Find where the given text appears and provide that cell's center as [x, y] coordinate. 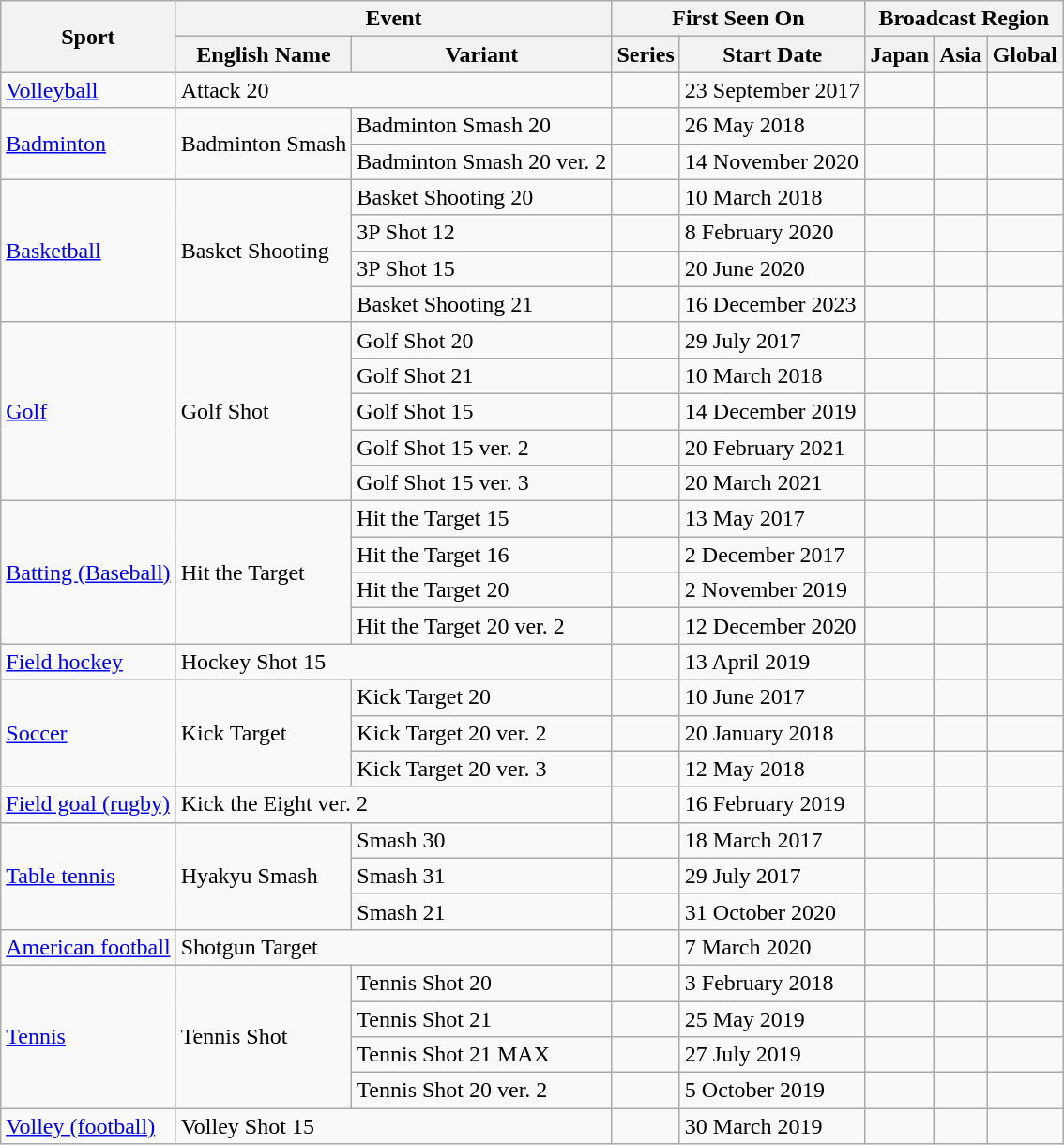
20 June 2020 [772, 268]
Golf Shot 20 [482, 340]
23 September 2017 [772, 90]
Golf Shot [264, 411]
Tennis Shot 20 ver. 2 [482, 1091]
20 March 2021 [772, 483]
Badminton [88, 144]
Start Date [772, 54]
2 November 2019 [772, 590]
13 May 2017 [772, 519]
Kick Target 20 ver. 2 [482, 733]
16 February 2019 [772, 804]
Badminton Smash 20 ver. 2 [482, 161]
Event [394, 19]
Kick Target 20 ver. 3 [482, 769]
Kick the Eight ver. 2 [394, 804]
Shotgun Target [394, 947]
Table tennis [88, 876]
Soccer [88, 733]
7 March 2020 [772, 947]
31 October 2020 [772, 911]
13 April 2019 [772, 662]
Kick Target [264, 733]
Badminton Smash [264, 144]
12 May 2018 [772, 769]
Basketball [88, 251]
10 June 2017 [772, 697]
Volley Shot 15 [394, 1126]
14 December 2019 [772, 411]
18 March 2017 [772, 840]
8 February 2020 [772, 233]
Field goal (rugby) [88, 804]
Tennis Shot [264, 1036]
Hit the Target 20 [482, 590]
Smash 31 [482, 876]
Broadcast Region [965, 19]
3 February 2018 [772, 983]
Tennis Shot 21 [482, 1018]
25 May 2019 [772, 1018]
Smash 30 [482, 840]
Golf Shot 15 ver. 2 [482, 448]
Global [1025, 54]
Hockey Shot 15 [394, 662]
Golf Shot 21 [482, 375]
30 March 2019 [772, 1126]
Hit the Target 15 [482, 519]
Variant [482, 54]
Hit the Target 16 [482, 555]
Golf Shot 15 [482, 411]
16 December 2023 [772, 304]
Field hockey [88, 662]
14 November 2020 [772, 161]
Golf [88, 411]
12 December 2020 [772, 626]
3P Shot 12 [482, 233]
First Seen On [738, 19]
27 July 2019 [772, 1055]
20 January 2018 [772, 733]
Hyakyu Smash [264, 876]
Hit the Target [264, 572]
Smash 21 [482, 911]
5 October 2019 [772, 1091]
Basket Shooting 21 [482, 304]
Asia [961, 54]
Volley (football) [88, 1126]
2 December 2017 [772, 555]
English Name [264, 54]
Sport [88, 37]
Basket Shooting 20 [482, 197]
Tennis Shot 20 [482, 983]
Tennis Shot 21 MAX [482, 1055]
Badminton Smash 20 [482, 126]
Golf Shot 15 ver. 3 [482, 483]
Basket Shooting [264, 251]
Batting (Baseball) [88, 572]
Hit the Target 20 ver. 2 [482, 626]
20 February 2021 [772, 448]
Kick Target 20 [482, 697]
Volleyball [88, 90]
26 May 2018 [772, 126]
3P Shot 15 [482, 268]
Tennis [88, 1036]
American football [88, 947]
Series [646, 54]
Japan [900, 54]
Attack 20 [394, 90]
